Detect which cell encompasses the target text, then output its [x, y] center coordinate. 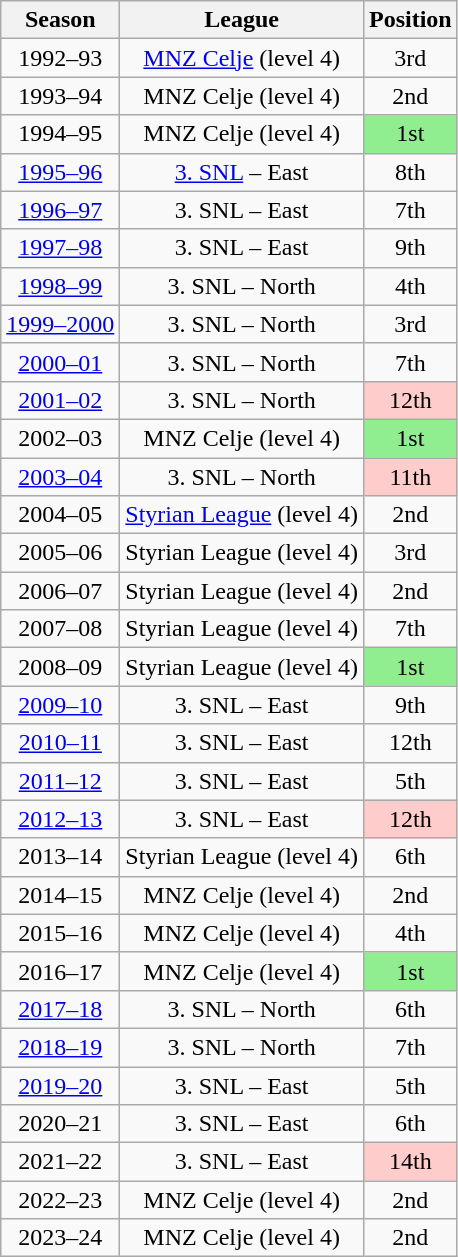
2000–01 [60, 362]
2014–15 [60, 895]
2001–02 [60, 400]
Position [410, 20]
14th [410, 1162]
1997–98 [60, 248]
1996–97 [60, 210]
2023–24 [60, 1238]
2003–04 [60, 477]
2020–21 [60, 1124]
2015–16 [60, 933]
2016–17 [60, 971]
2007–08 [60, 629]
2010–11 [60, 743]
1998–99 [60, 286]
2004–05 [60, 515]
League [242, 20]
1993–94 [60, 96]
2009–10 [60, 705]
2017–18 [60, 1009]
1995–96 [60, 172]
11th [410, 477]
2021–22 [60, 1162]
2006–07 [60, 591]
2022–23 [60, 1200]
2018–19 [60, 1047]
2012–13 [60, 819]
2002–03 [60, 438]
8th [410, 172]
1999–2000 [60, 324]
2013–14 [60, 857]
2019–20 [60, 1085]
1994–95 [60, 134]
Season [60, 20]
1992–93 [60, 58]
2008–09 [60, 667]
2005–06 [60, 553]
2011–12 [60, 781]
